Find where the given text appears and provide that cell's center as [X, Y] coordinate. 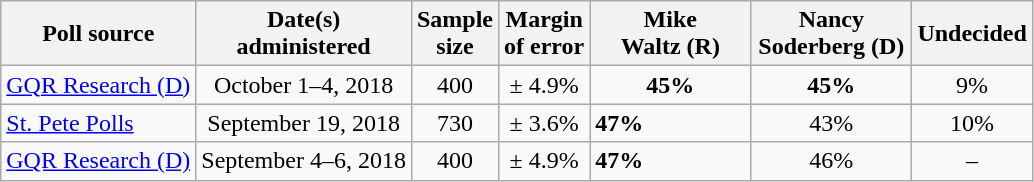
43% [832, 123]
Poll source [98, 34]
730 [454, 123]
October 1–4, 2018 [304, 85]
10% [972, 123]
September 19, 2018 [304, 123]
± 3.6% [544, 123]
September 4–6, 2018 [304, 161]
MikeWaltz (R) [670, 34]
Samplesize [454, 34]
9% [972, 85]
NancySoderberg (D) [832, 34]
Date(s)administered [304, 34]
Marginof error [544, 34]
– [972, 161]
St. Pete Polls [98, 123]
46% [832, 161]
Undecided [972, 34]
